Determine the (X, Y) coordinate at the center of the cell enclosing the given text.  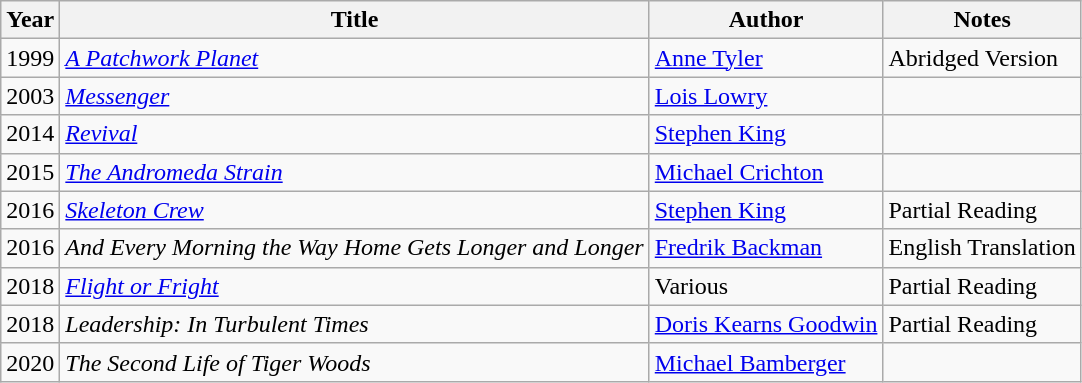
Fredrik Backman (766, 248)
2020 (30, 362)
Michael Bamberger (766, 362)
Abridged Version (982, 58)
The Second Life of Tiger Woods (354, 362)
Skeleton Crew (354, 210)
Leadership: In Turbulent Times (354, 324)
2014 (30, 134)
Year (30, 20)
English Translation (982, 248)
1999 (30, 58)
The Andromeda Strain (354, 172)
Michael Crichton (766, 172)
Lois Lowry (766, 96)
2003 (30, 96)
Anne Tyler (766, 58)
Messenger (354, 96)
Various (766, 286)
Author (766, 20)
Notes (982, 20)
2015 (30, 172)
Doris Kearns Goodwin (766, 324)
Flight or Fright (354, 286)
Title (354, 20)
Revival (354, 134)
And Every Morning the Way Home Gets Longer and Longer (354, 248)
A Patchwork Planet (354, 58)
